Capture the cell that displays the provided text and extract its [X, Y] central coordinate. 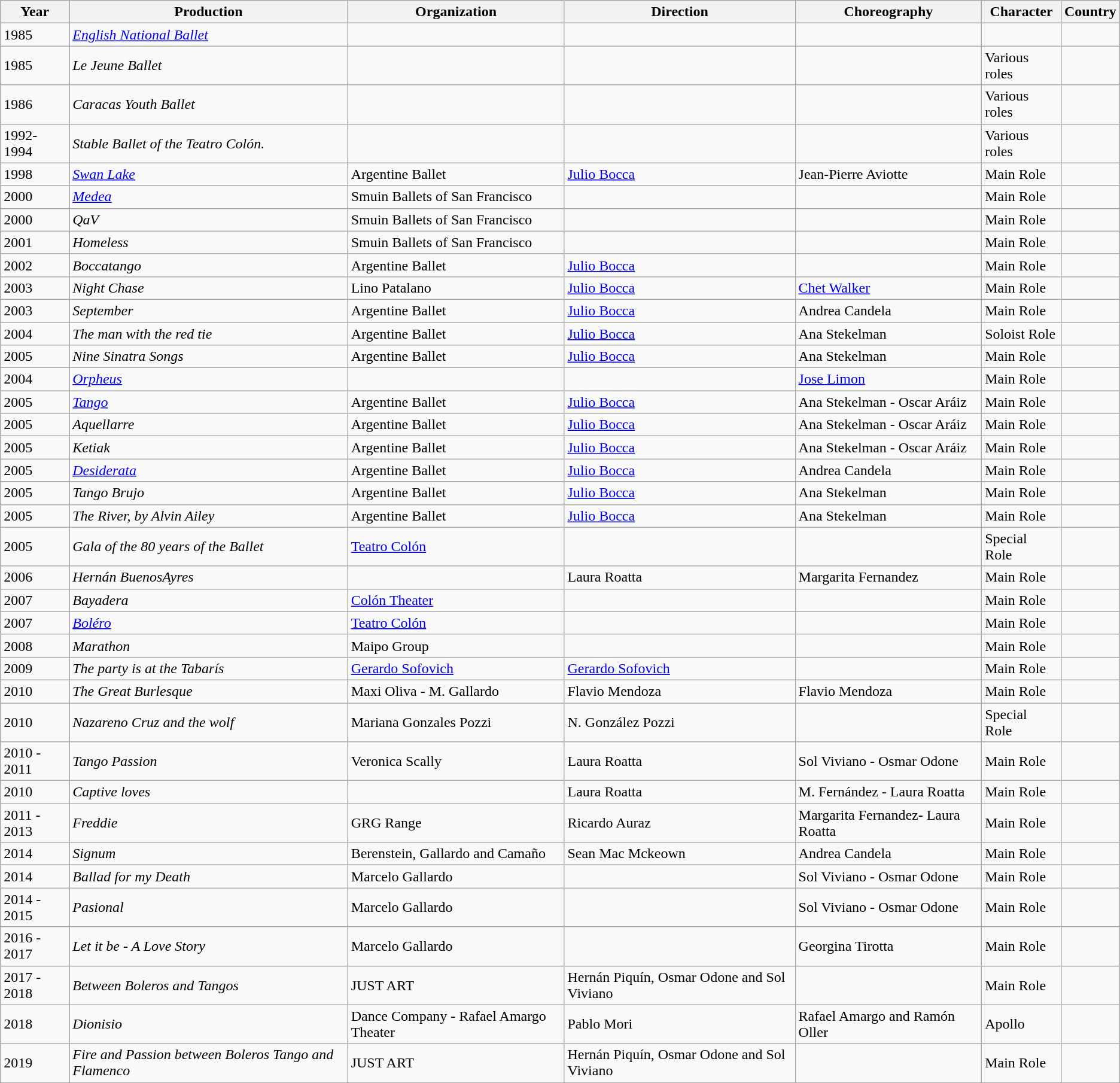
2006 [35, 577]
2019 [35, 1063]
Choreography [888, 12]
Bayadera [208, 600]
Nazareno Cruz and the wolf [208, 722]
Boléro [208, 623]
2009 [35, 668]
Dance Company - Rafael Amargo Theater [456, 1024]
2017 - 2018 [35, 985]
Ballad for my Death [208, 877]
2008 [35, 646]
The Great Burlesque [208, 691]
September [208, 311]
Signum [208, 854]
The man with the red tie [208, 333]
Rafael Amargo and Ramón Oller [888, 1024]
Let it be - A Love Story [208, 947]
M. Fernández - Laura Roatta [888, 792]
Production [208, 12]
1998 [35, 174]
Medea [208, 197]
Ricardo Auraz [680, 823]
Maxi Oliva - M. Gallardo [456, 691]
Direction [680, 12]
Veronica Scally [456, 761]
N. González Pozzi [680, 722]
Aquellarre [208, 425]
Between Boleros and Tangos [208, 985]
Tango Passion [208, 761]
Ketiak [208, 448]
1992- 1994 [35, 144]
Colón Theater [456, 600]
Night Chase [208, 288]
Freddie [208, 823]
The River, by Alvin Ailey [208, 516]
QaV [208, 220]
Pasional [208, 907]
2001 [35, 242]
Hernán BuenosAyres [208, 577]
Homeless [208, 242]
Tango [208, 402]
Margarita Fernandez [888, 577]
GRG Range [456, 823]
Gala of the 80 years of the Ballet [208, 547]
Caracas Youth Ballet [208, 104]
2014 - 2015 [35, 907]
Maipo Group [456, 646]
Country [1090, 12]
Stable Ballet of the Teatro Colón. [208, 144]
Tango Brujo [208, 493]
Apollo [1022, 1024]
Le Jeune Ballet [208, 66]
2011 - 2013 [35, 823]
Swan Lake [208, 174]
Captive loves [208, 792]
The party is at the Tabarís [208, 668]
Orpheus [208, 379]
Nine Sinatra Songs [208, 357]
Marathon [208, 646]
Lino Patalano [456, 288]
Berenstein, Gallardo and Camaño [456, 854]
Jose Limon [888, 379]
Chet Walker [888, 288]
Pablo Mori [680, 1024]
Boccatango [208, 265]
Desiderata [208, 470]
Character [1022, 12]
2010 - 2011 [35, 761]
Dionisio [208, 1024]
English National Ballet [208, 35]
2018 [35, 1024]
1986 [35, 104]
Mariana Gonzales Pozzi [456, 722]
Margarita Fernandez- Laura Roatta [888, 823]
Year [35, 12]
2002 [35, 265]
2016 - 2017 [35, 947]
Organization [456, 12]
Sean Mac Mckeown [680, 854]
Soloist Role [1022, 333]
Fire and Passion between Boleros Tango and Flamenco [208, 1063]
Georgina Tirotta [888, 947]
Jean-Pierre Aviotte [888, 174]
